From the cell containing the given text, extract its center point as (X, Y) coordinate. 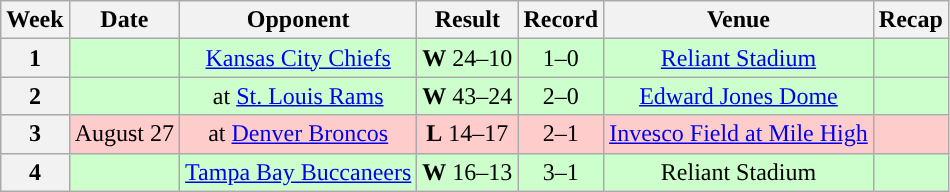
3 (35, 134)
W 16–13 (468, 172)
Result (468, 20)
Edward Jones Dome (739, 96)
Date (124, 20)
Week (35, 20)
3–1 (561, 172)
W 24–10 (468, 58)
4 (35, 172)
2–0 (561, 96)
L 14–17 (468, 134)
Record (561, 20)
Recap (910, 20)
2–1 (561, 134)
W 43–24 (468, 96)
2 (35, 96)
August 27 (124, 134)
1–0 (561, 58)
Venue (739, 20)
Invesco Field at Mile High (739, 134)
Opponent (298, 20)
Kansas City Chiefs (298, 58)
at Denver Broncos (298, 134)
1 (35, 58)
Tampa Bay Buccaneers (298, 172)
at St. Louis Rams (298, 96)
